For the text-containing cell, return its midpoint in (x, y) coordinate format. 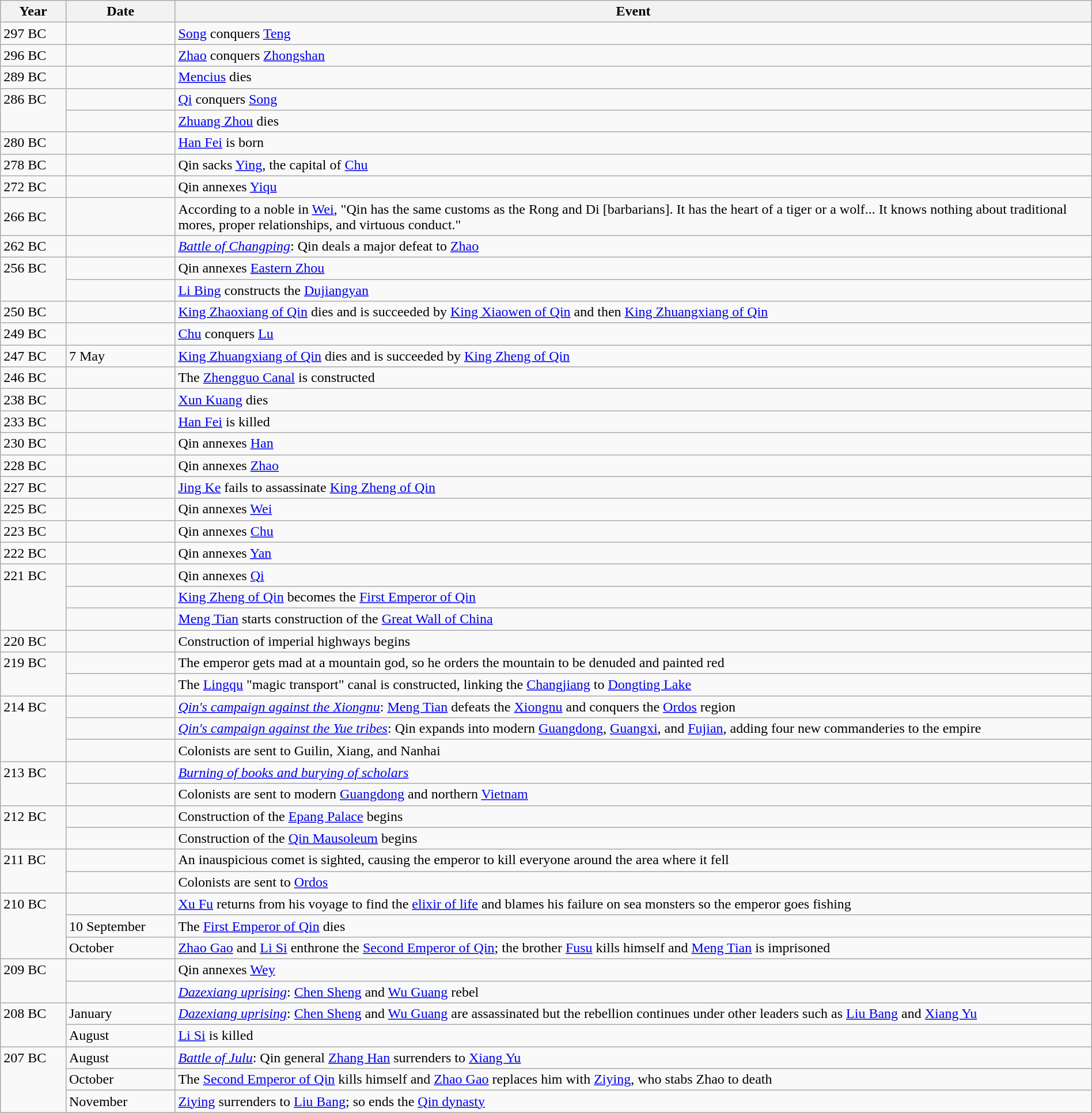
Burning of books and burying of scholars (634, 773)
Construction of the Epang Palace begins (634, 816)
Qin annexes Zhao (634, 465)
Qin annexes Wey (634, 970)
Qin annexes Wei (634, 509)
January (120, 1014)
The First Emperor of Qin dies (634, 926)
266 BC (33, 217)
10 September (120, 926)
Meng Tian starts construction of the Great Wall of China (634, 619)
230 BC (33, 444)
Date (120, 12)
289 BC (33, 77)
Qin annexes Eastern Zhou (634, 268)
The Second Emperor of Qin kills himself and Zhao Gao replaces him with Ziying, who stabs Zhao to death (634, 1080)
227 BC (33, 487)
Li Si is killed (634, 1036)
Qi conquers Song (634, 99)
Zhao conquers Zhongshan (634, 55)
The Zhengguo Canal is constructed (634, 378)
207 BC (33, 1080)
Song conquers Teng (634, 33)
238 BC (33, 400)
Qin annexes Han (634, 444)
Zhao Gao and Li Si enthrone the Second Emperor of Qin; the brother Fusu kills himself and Meng Tian is imprisoned (634, 948)
214 BC (33, 729)
Qin annexes Yan (634, 553)
Event (634, 12)
222 BC (33, 553)
209 BC (33, 980)
King Zhuangxiang of Qin dies and is succeeded by King Zheng of Qin (634, 356)
Chu conquers Lu (634, 334)
221 BC (33, 597)
Han Fei is born (634, 143)
249 BC (33, 334)
233 BC (33, 422)
262 BC (33, 246)
Xu Fu returns from his voyage to find the elixir of life and blames his failure on sea monsters so the emperor goes fishing (634, 904)
Battle of Julu: Qin general Zhang Han surrenders to Xiang Yu (634, 1058)
Ziying surrenders to Liu Bang; so ends the Qin dynasty (634, 1101)
228 BC (33, 465)
220 BC (33, 641)
210 BC (33, 926)
250 BC (33, 312)
208 BC (33, 1025)
The emperor gets mad at a mountain god, so he orders the mountain to be denuded and painted red (634, 663)
Mencius dies (634, 77)
King Zheng of Qin becomes the First Emperor of Qin (634, 597)
Colonists are sent to Ordos (634, 882)
Han Fei is killed (634, 422)
296 BC (33, 55)
Year (33, 12)
Qin annexes Chu (634, 531)
Dazexiang uprising: Chen Sheng and Wu Guang rebel (634, 991)
256 BC (33, 279)
Construction of imperial highways begins (634, 641)
Qin sacks Ying, the capital of Chu (634, 165)
Qin's campaign against the Yue tribes: Qin expands into modern Guangdong, Guangxi, and Fujian, adding four new commanderies to the empire (634, 729)
Jing Ke fails to assassinate King Zheng of Qin (634, 487)
225 BC (33, 509)
213 BC (33, 783)
Dazexiang uprising: Chen Sheng and Wu Guang are assassinated but the rebellion continues under other leaders such as Liu Bang and Xiang Yu (634, 1014)
Li Bing constructs the Dujiangyan (634, 290)
An inauspicious comet is sighted, causing the emperor to kill everyone around the area where it fell (634, 860)
Qin annexes Yiqu (634, 187)
286 BC (33, 110)
246 BC (33, 378)
November (120, 1101)
Construction of the Qin Mausoleum begins (634, 838)
278 BC (33, 165)
Colonists are sent to Guilin, Xiang, and Nanhai (634, 751)
280 BC (33, 143)
272 BC (33, 187)
7 May (120, 356)
Zhuang Zhou dies (634, 121)
219 BC (33, 674)
Qin's campaign against the Xiongnu: Meng Tian defeats the Xiongnu and conquers the Ordos region (634, 707)
King Zhaoxiang of Qin dies and is succeeded by King Xiaowen of Qin and then King Zhuangxiang of Qin (634, 312)
211 BC (33, 871)
247 BC (33, 356)
Battle of Changping: Qin deals a major defeat to Zhao (634, 246)
Colonists are sent to modern Guangdong and northern Vietnam (634, 794)
Qin annexes Qi (634, 575)
Xun Kuang dies (634, 400)
The Lingqu "magic transport" canal is constructed, linking the Changjiang to Dongting Lake (634, 685)
297 BC (33, 33)
223 BC (33, 531)
212 BC (33, 827)
